Extract the [x, y] coordinate from the center of the cell holding the provided text.  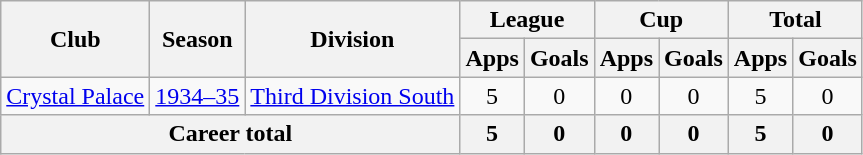
Career total [230, 134]
Crystal Palace [76, 96]
Season [198, 39]
1934–35 [198, 96]
Club [76, 39]
League [527, 20]
Cup [661, 20]
Total [795, 20]
Division [352, 39]
Third Division South [352, 96]
